Scan for the cell matching the given text and deliver its (X, Y) coordinate at center. 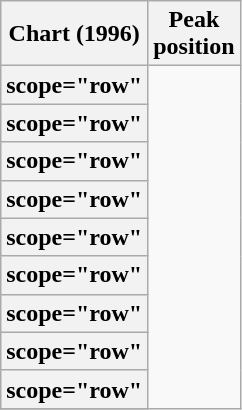
Peak position (194, 34)
Chart (1996) (74, 34)
